Find where the given text appears and provide that cell's center as [x, y] coordinate. 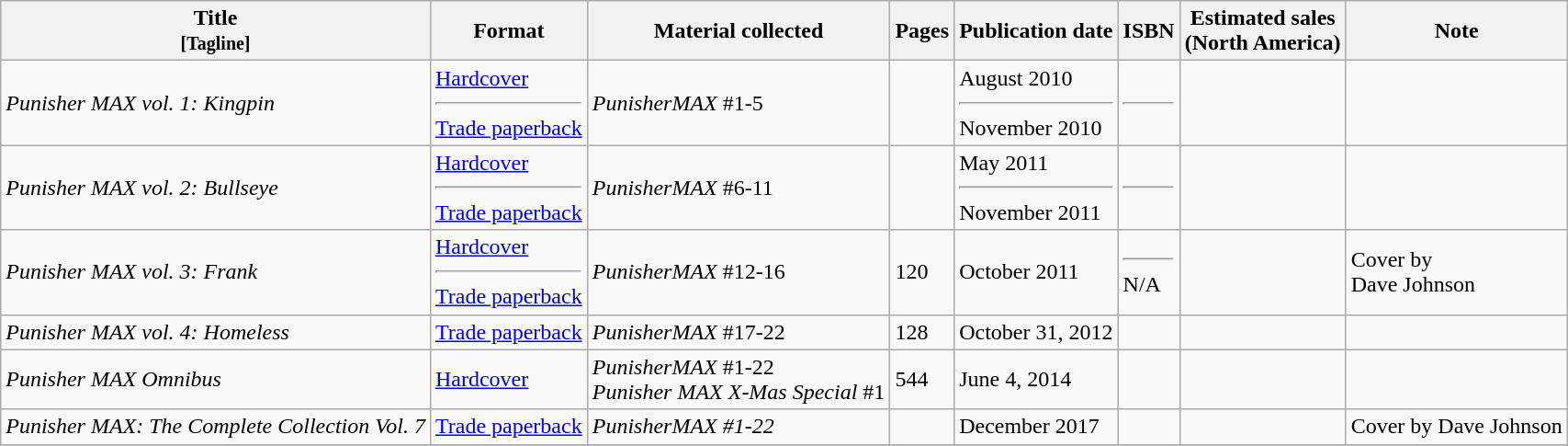
Punisher MAX: The Complete Collection Vol. 7 [216, 427]
128 [922, 332]
October 31, 2012 [1036, 332]
Hardcover [509, 379]
PunisherMAX #12-16 [739, 272]
Punisher MAX vol. 3: Frank [216, 272]
May 2011November 2011 [1036, 188]
ISBN [1148, 31]
Material collected [739, 31]
October 2011 [1036, 272]
Pages [922, 31]
Format [509, 31]
PunisherMAX #1-22Punisher MAX X-Mas Special #1 [739, 379]
Punisher MAX vol. 4: Homeless [216, 332]
PunisherMAX #6-11 [739, 188]
Note [1457, 31]
N/A [1148, 272]
PunisherMAX #17-22 [739, 332]
Title[Tagline] [216, 31]
Estimated sales(North America) [1262, 31]
PunisherMAX #1-22 [739, 427]
Publication date [1036, 31]
December 2017 [1036, 427]
PunisherMAX #1-5 [739, 103]
Punisher MAX vol. 2: Bullseye [216, 188]
544 [922, 379]
June 4, 2014 [1036, 379]
Punisher MAX Omnibus [216, 379]
Hardcover Trade paperback [509, 103]
Cover byDave Johnson [1457, 272]
120 [922, 272]
August 2010November 2010 [1036, 103]
Punisher MAX vol. 1: Kingpin [216, 103]
Cover by Dave Johnson [1457, 427]
